Provide the [X, Y] coordinate of the cell's center where the given text is located.  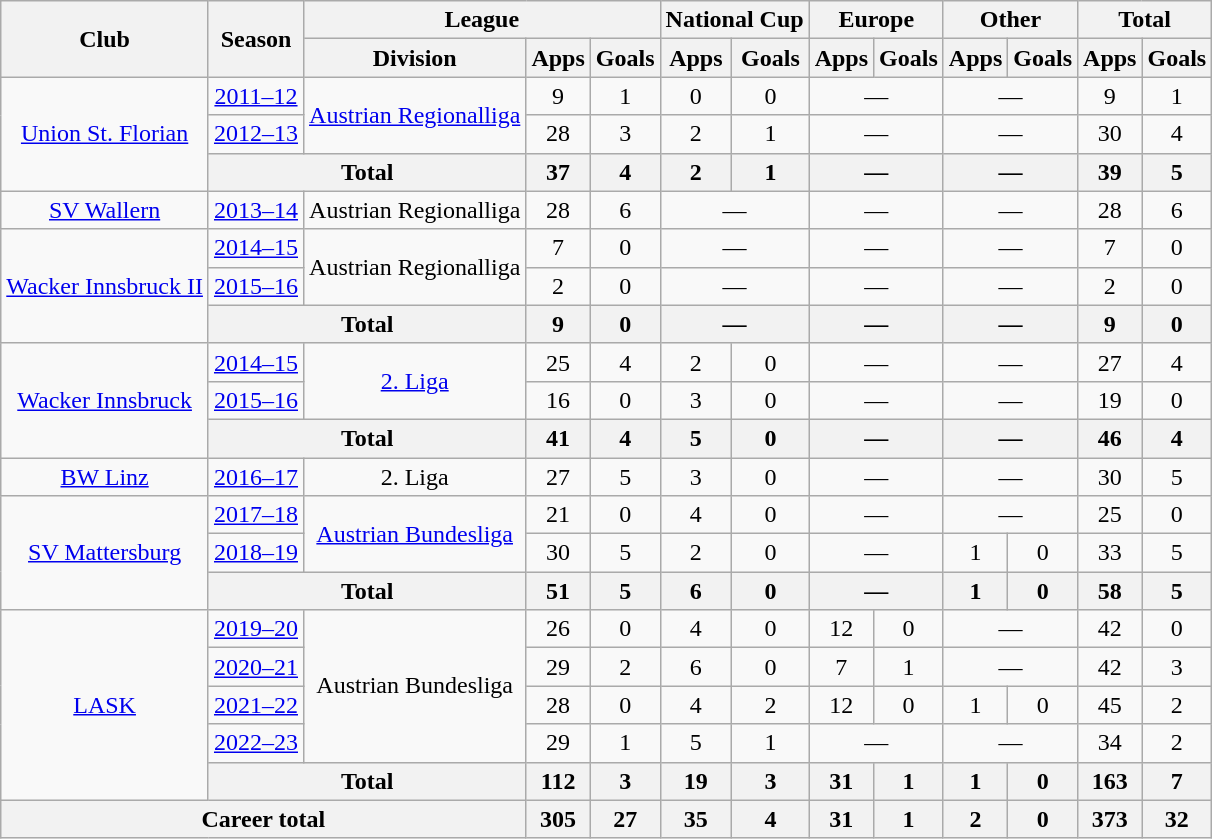
BW Linz [105, 477]
305 [558, 819]
373 [1110, 819]
2011–12 [256, 96]
21 [558, 515]
112 [558, 781]
35 [696, 819]
Career total [264, 819]
2020–21 [256, 667]
2018–19 [256, 553]
Wacker Innsbruck [105, 400]
26 [558, 629]
SV Wallern [105, 210]
37 [558, 172]
16 [558, 400]
32 [1177, 819]
33 [1110, 553]
2021–22 [256, 705]
Season [256, 39]
41 [558, 438]
Europe [876, 20]
58 [1110, 591]
2012–13 [256, 134]
34 [1110, 743]
163 [1110, 781]
46 [1110, 438]
Union St. Florian [105, 134]
Wacker Innsbruck II [105, 286]
2019–20 [256, 629]
39 [1110, 172]
51 [558, 591]
Other [1010, 20]
National Cup [734, 20]
Division [415, 58]
League [482, 20]
LASK [105, 705]
2022–23 [256, 743]
2016–17 [256, 477]
SV Mattersburg [105, 553]
2013–14 [256, 210]
45 [1110, 705]
Club [105, 39]
2017–18 [256, 515]
